Output the (X, Y) coordinate of the center of the cell containing the given text.  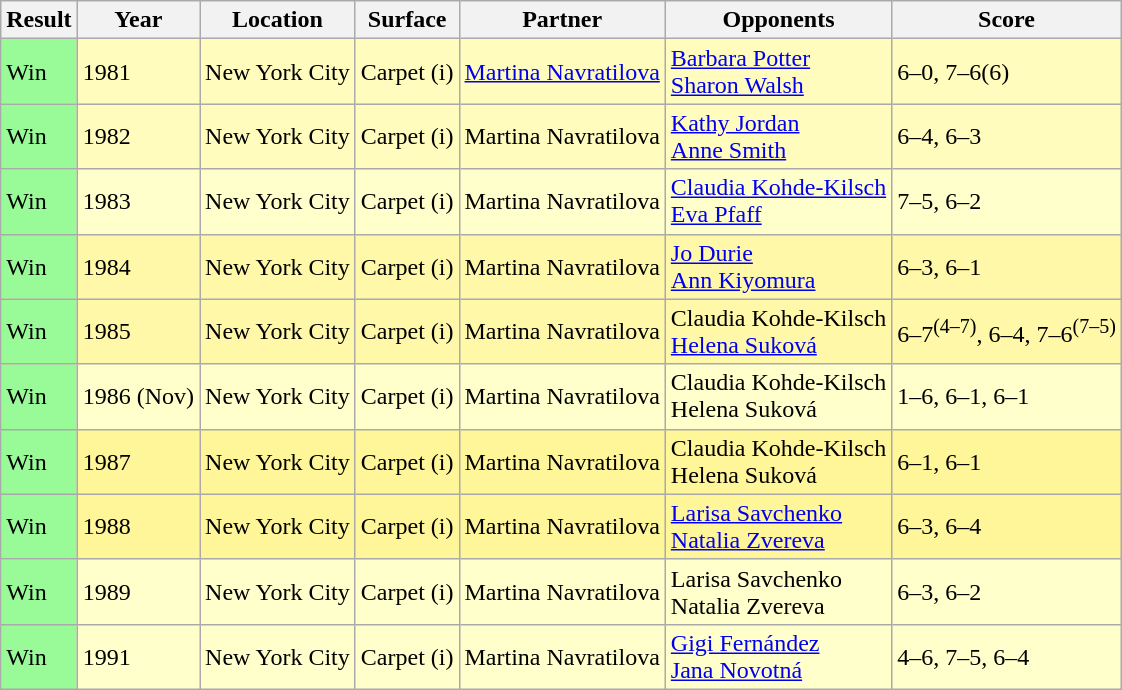
Kathy Jordan Anne Smith (778, 136)
6–3, 6–4 (1007, 526)
Surface (407, 20)
Gigi Fernández Jana Novotná (778, 656)
Location (278, 20)
Claudia Kohde-Kilsch Eva Pfaff (778, 202)
1984 (138, 266)
6–3, 6–2 (1007, 592)
1982 (138, 136)
1986 (Nov) (138, 396)
Result (39, 20)
1991 (138, 656)
Partner (562, 20)
4–6, 7–5, 6–4 (1007, 656)
1989 (138, 592)
Score (1007, 20)
6–3, 6–1 (1007, 266)
1988 (138, 526)
1–6, 6–1, 6–1 (1007, 396)
1987 (138, 462)
Jo Durie Ann Kiyomura (778, 266)
1981 (138, 72)
6–1, 6–1 (1007, 462)
6–4, 6–3 (1007, 136)
6–7(4–7), 6–4, 7–6(7–5) (1007, 332)
Year (138, 20)
1985 (138, 332)
Opponents (778, 20)
1983 (138, 202)
Barbara Potter Sharon Walsh (778, 72)
6–0, 7–6(6) (1007, 72)
7–5, 6–2 (1007, 202)
